Locate the cell with the specified text and output its [x, y] center coordinate. 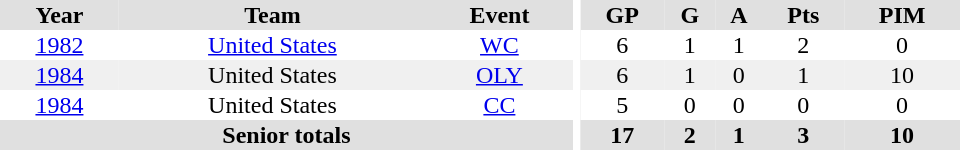
Event [500, 15]
G [690, 15]
PIM [902, 15]
Team [272, 15]
1982 [60, 45]
CC [500, 105]
Pts [804, 15]
5 [622, 105]
Senior totals [286, 135]
OLY [500, 75]
17 [622, 135]
A [738, 15]
Year [60, 15]
WC [500, 45]
3 [804, 135]
GP [622, 15]
